For the text-containing cell, return its midpoint in [X, Y] coordinate format. 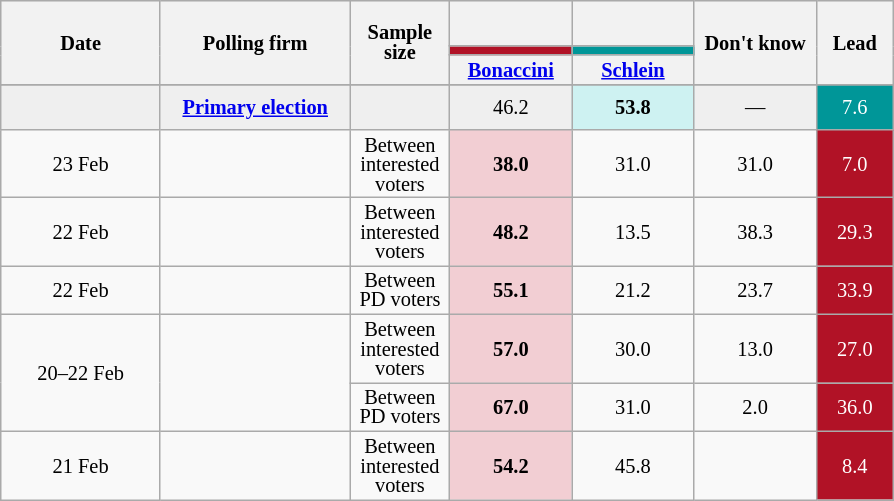
8.4 [854, 465]
7.6 [854, 106]
38.3 [755, 231]
Primary election [255, 106]
36.0 [854, 406]
23 Feb [81, 163]
20–22 Feb [81, 372]
55.1 [511, 290]
23.7 [755, 290]
46.2 [511, 106]
7.0 [854, 163]
13.5 [633, 231]
33.9 [854, 290]
Bonaccini [511, 70]
Date [81, 42]
29.3 [854, 231]
38.0 [511, 163]
27.0 [854, 348]
67.0 [511, 406]
Lead [854, 42]
21.2 [633, 290]
45.8 [633, 465]
Sample size [400, 42]
Don't know [755, 42]
13.0 [755, 348]
— [755, 106]
48.2 [511, 231]
21 Feb [81, 465]
2.0 [755, 406]
30.0 [633, 348]
53.8 [633, 106]
54.2 [511, 465]
Schlein [633, 70]
57.0 [511, 348]
Polling firm [255, 42]
